From the cell containing the given text, extract its center point as [x, y] coordinate. 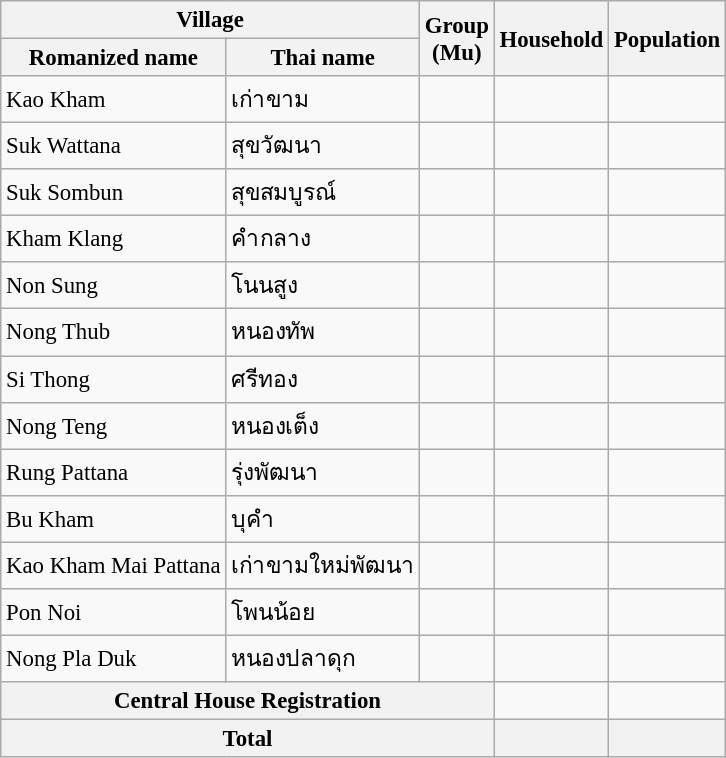
Nong Teng [114, 426]
โพนน้อย [323, 612]
Total [248, 738]
สุขวัฒนา [323, 146]
หนองปลาดุก [323, 658]
Suk Sombun [114, 192]
Kao Kham [114, 100]
โนนสูง [323, 286]
Pon Noi [114, 612]
Group(Mu) [456, 38]
เก่าขาม [323, 100]
คำกลาง [323, 240]
Kham Klang [114, 240]
Kao Kham Mai Pattana [114, 566]
Household [551, 38]
หนองทัพ [323, 332]
Non Sung [114, 286]
Thai name [323, 58]
Nong Pla Duk [114, 658]
Romanized name [114, 58]
Nong Thub [114, 332]
บุคำ [323, 518]
Bu Kham [114, 518]
Population [668, 38]
หนองเต็ง [323, 426]
Rung Pattana [114, 472]
Suk Wattana [114, 146]
รุ่งพัฒนา [323, 472]
สุขสมบูรณ์ [323, 192]
เก่าขามใหม่พัฒนา [323, 566]
ศรีทอง [323, 380]
Si Thong [114, 380]
Village [210, 20]
Central House Registration [248, 701]
